Provide the (X, Y) coordinate of the cell's center where the given text is located.  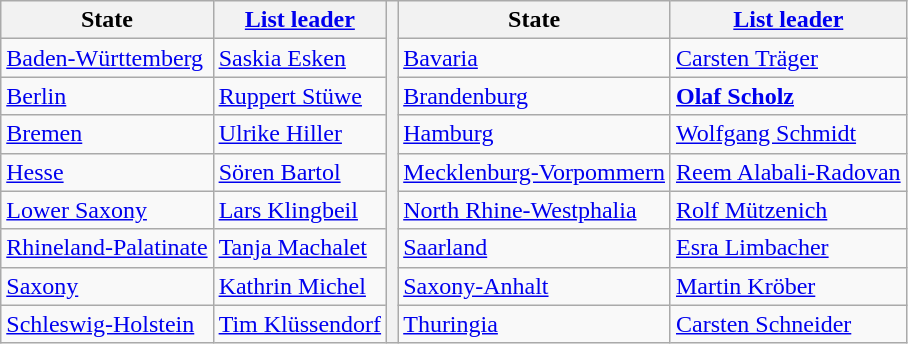
Carsten Träger (788, 58)
Tim Klüssendorf (300, 324)
Olaf Scholz (788, 96)
Rhineland-Palatinate (107, 248)
North Rhine-Westphalia (534, 210)
Ruppert Stüwe (300, 96)
Ulrike Hiller (300, 134)
Wolfgang Schmidt (788, 134)
Hesse (107, 172)
Lower Saxony (107, 210)
Hamburg (534, 134)
Berlin (107, 96)
Sören Bartol (300, 172)
Lars Klingbeil (300, 210)
Rolf Mützenich (788, 210)
Mecklenburg-Vorpommern (534, 172)
Martin Kröber (788, 286)
Bremen (107, 134)
Saxony-Anhalt (534, 286)
Reem Alabali-Radovan (788, 172)
Saxony (107, 286)
Schleswig-Holstein (107, 324)
Carsten Schneider (788, 324)
Kathrin Michel (300, 286)
Saarland (534, 248)
Tanja Machalet (300, 248)
Saskia Esken (300, 58)
Brandenburg (534, 96)
Thuringia (534, 324)
Baden-Württemberg (107, 58)
Esra Limbacher (788, 248)
Bavaria (534, 58)
